Provide the [X, Y] coordinate of the cell's center where the given text is located.  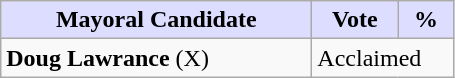
Vote [355, 20]
% [426, 20]
Doug Lawrance (X) [156, 58]
Acclaimed [383, 58]
Mayoral Candidate [156, 20]
